Scan for the cell matching the given text and deliver its [X, Y] coordinate at center. 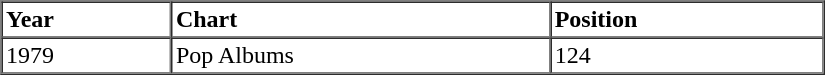
Position [686, 20]
Pop Albums [360, 56]
1979 [87, 56]
Year [87, 20]
Chart [360, 20]
124 [686, 56]
